Return (X, Y) of the center of cell containing provided text 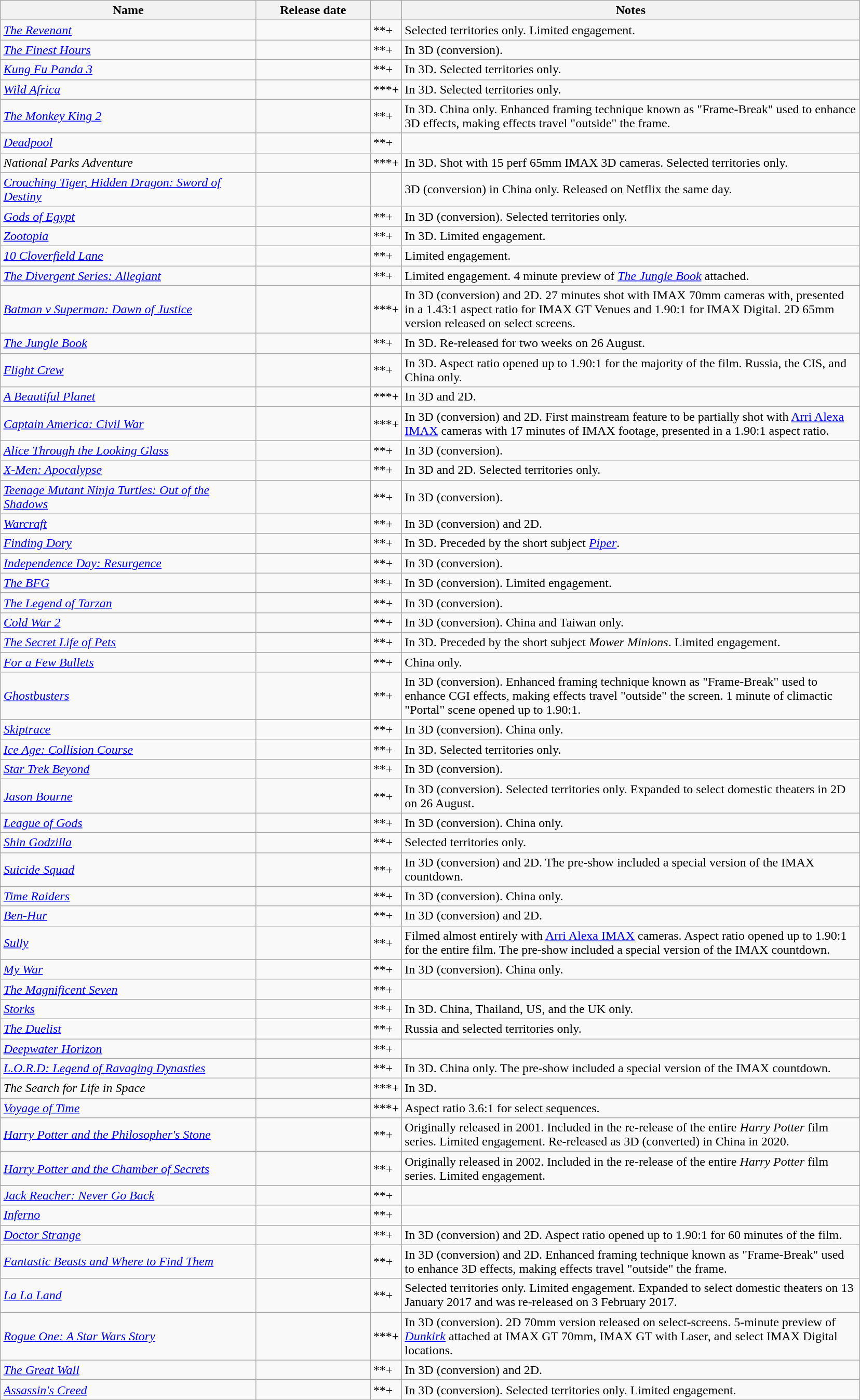
Cold War 2 (128, 622)
X-Men: Apocalypse (128, 470)
10 Cloverfield Lane (128, 256)
Zootopia (128, 236)
In 3D (conversion) and 2D. Enhanced framing technique known as "Frame-Break" used to enhance 3D effects, making effects travel "outside" the frame. (630, 1261)
Ghostbusters (128, 696)
National Parks Adventure (128, 163)
Originally released in 2002. Included in the re-release of the entire Harry Potter film series. Limited engagement. (630, 1169)
La La Land (128, 1296)
Selected territories only. (630, 843)
L.O.R.D: Legend of Ravaging Dynasties (128, 1069)
In 3D. Aspect ratio opened up to 1.90:1 for the majority of the film. Russia, the CIS, and China only. (630, 370)
Selected territories only. Limited engagement. Expanded to select domestic theaters on 13 January 2017 and was re-released on 3 February 2017. (630, 1296)
Batman v Superman: Dawn of Justice (128, 310)
A Beautiful Planet (128, 397)
In 3D. Shot with 15 perf 65mm IMAX 3D cameras. Selected territories only. (630, 163)
Ice Age: Collision Course (128, 750)
The Jungle Book (128, 343)
In 3D and 2D. Selected territories only. (630, 470)
Storks (128, 1009)
Release date (313, 10)
In 3D. (630, 1088)
In 3D. China only. The pre-show included a special version of the IMAX countdown. (630, 1069)
In 3D. Preceded by the short subject Mower Minions. Limited engagement. (630, 642)
Deepwater Horizon (128, 1049)
For a Few Bullets (128, 662)
In 3D (conversion). Selected territories only. Limited engagement. (630, 1390)
Jack Reacher: Never Go Back (128, 1195)
Notes (630, 10)
In 3D (conversion). Selected territories only. (630, 216)
My War (128, 969)
Limited engagement. (630, 256)
Teenage Mutant Ninja Turtles: Out of the Shadows (128, 497)
Selected territories only. Limited engagement. (630, 30)
Crouching Tiger, Hidden Dragon: Sword of Destiny (128, 189)
In 3D. Limited engagement. (630, 236)
The Great Wall (128, 1370)
Voyage of Time (128, 1108)
Harry Potter and the Chamber of Secrets (128, 1169)
In 3D (conversion). Selected territories only. Expanded to select domestic theaters in 2D on 26 August. (630, 796)
Gods of Egypt (128, 216)
Wild Africa (128, 89)
Star Trek Beyond (128, 769)
Sully (128, 942)
In 3D (conversion) and 2D. The pre-show included a special version of the IMAX countdown. (630, 870)
In 3D. China only. Enhanced framing technique known as "Frame-Break" used to enhance 3D effects, making effects travel "outside" the frame. (630, 116)
In 3D (conversion). China and Taiwan only. (630, 622)
Aspect ratio 3.6:1 for select sequences. (630, 1108)
In 3D and 2D. (630, 397)
Time Raiders (128, 896)
The Duelist (128, 1029)
China only. (630, 662)
In 3D. Preceded by the short subject Piper. (630, 543)
Inferno (128, 1215)
Independence Day: Resurgence (128, 563)
Alice Through the Looking Glass (128, 450)
Kung Fu Panda 3 (128, 70)
League of Gods (128, 823)
Shin Godzilla (128, 843)
Doctor Strange (128, 1235)
Rogue One: A Star Wars Story (128, 1336)
Suicide Squad (128, 870)
The Secret Life of Pets (128, 642)
In 3D. China, Thailand, US, and the UK only. (630, 1009)
The Monkey King 2 (128, 116)
Warcraft (128, 524)
The Revenant (128, 30)
Name (128, 10)
The Magnificent Seven (128, 989)
The Divergent Series: Allegiant (128, 276)
The Search for Life in Space (128, 1088)
In 3D (conversion) and 2D. Aspect ratio opened up to 1.90:1 for 60 minutes of the film. (630, 1235)
The Finest Hours (128, 50)
In 3D (conversion). Limited engagement. (630, 583)
Flight Crew (128, 370)
3D (conversion) in China only. Released on Netflix the same day. (630, 189)
Captain America: Civil War (128, 424)
Deadpool (128, 143)
Skiptrace (128, 730)
The Legend of Tarzan (128, 603)
Fantastic Beasts and Where to Find Them (128, 1261)
Ben-Hur (128, 916)
Jason Bourne (128, 796)
Assassin's Creed (128, 1390)
Harry Potter and the Philosopher's Stone (128, 1135)
In 3D. Re-released for two weeks on 26 August. (630, 343)
Russia and selected territories only. (630, 1029)
The BFG (128, 583)
Limited engagement. 4 minute preview of The Jungle Book attached. (630, 276)
Finding Dory (128, 543)
